Return the [X, Y] coordinate for the center point of the cell that contains the specified text.  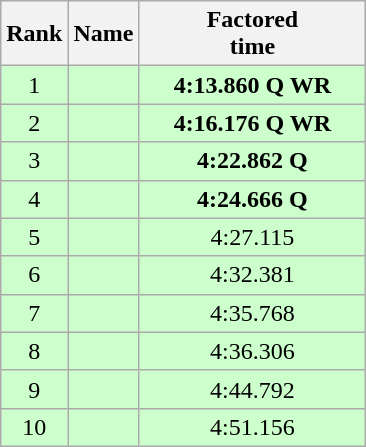
4:16.176 Q WR [252, 123]
4:13.860 Q WR [252, 85]
4:32.381 [252, 275]
1 [34, 85]
7 [34, 313]
4:22.862 Q [252, 161]
2 [34, 123]
Name [104, 34]
4:27.115 [252, 237]
4:35.768 [252, 313]
Factoredtime [252, 34]
4:36.306 [252, 351]
4:44.792 [252, 389]
9 [34, 389]
5 [34, 237]
3 [34, 161]
10 [34, 427]
8 [34, 351]
4:24.666 Q [252, 199]
4 [34, 199]
6 [34, 275]
Rank [34, 34]
4:51.156 [252, 427]
